Identify which cell holds the provided text, then report its (x, y) central coordinate. 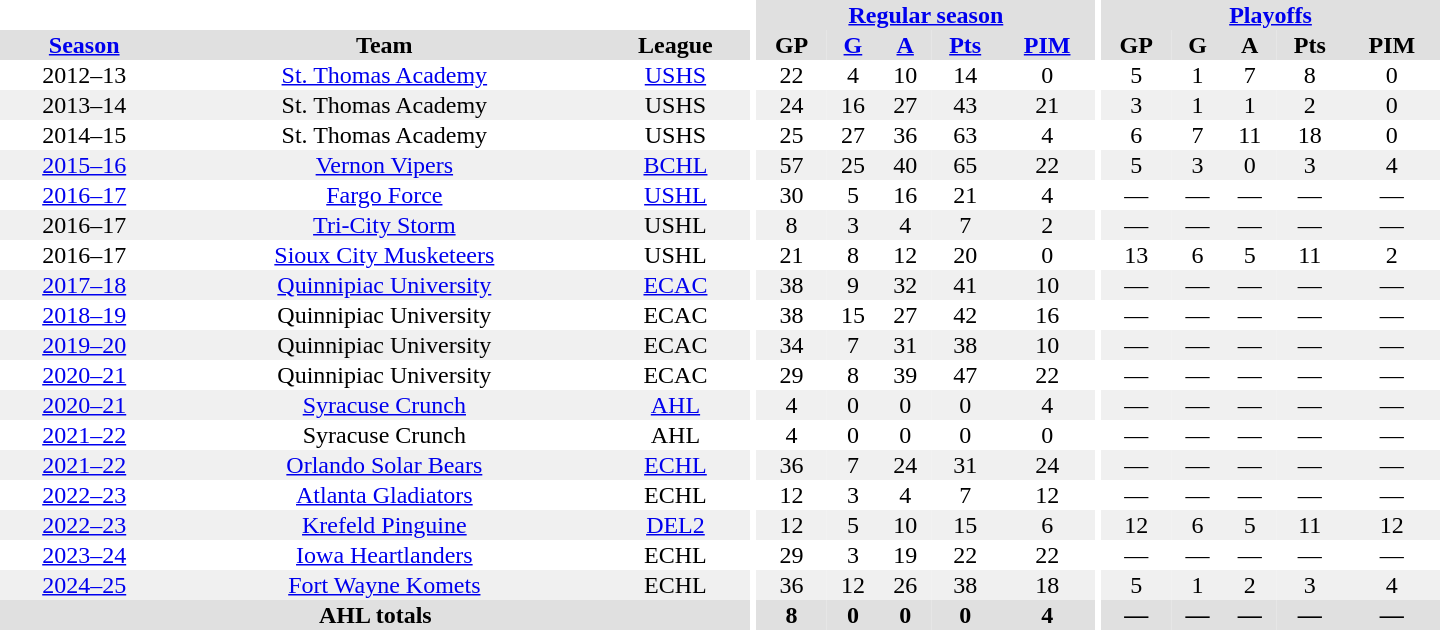
Orlando Solar Bears (384, 465)
Tri-City Storm (384, 225)
20 (965, 255)
Sioux City Musketeers (384, 255)
2018–19 (84, 315)
Playoffs (1270, 15)
9 (853, 285)
2012–13 (84, 75)
57 (791, 165)
League (675, 45)
41 (965, 285)
43 (965, 105)
13 (1136, 255)
42 (965, 315)
Fargo Force (384, 195)
Fort Wayne Komets (384, 585)
2013–14 (84, 105)
2014–15 (84, 135)
2019–20 (84, 345)
2015–16 (84, 165)
Team (384, 45)
Season (84, 45)
34 (791, 345)
2024–25 (84, 585)
Iowa Heartlanders (384, 555)
2023–24 (84, 555)
14 (965, 75)
65 (965, 165)
19 (905, 555)
30 (791, 195)
Atlanta Gladiators (384, 495)
BCHL (675, 165)
63 (965, 135)
Vernon Vipers (384, 165)
2017–18 (84, 285)
Regular season (926, 15)
40 (905, 165)
26 (905, 585)
32 (905, 285)
Krefeld Pinguine (384, 525)
47 (965, 375)
DEL2 (675, 525)
AHL totals (376, 615)
39 (905, 375)
